Search for the cell housing the specified text and yield its [x, y] center coordinate. 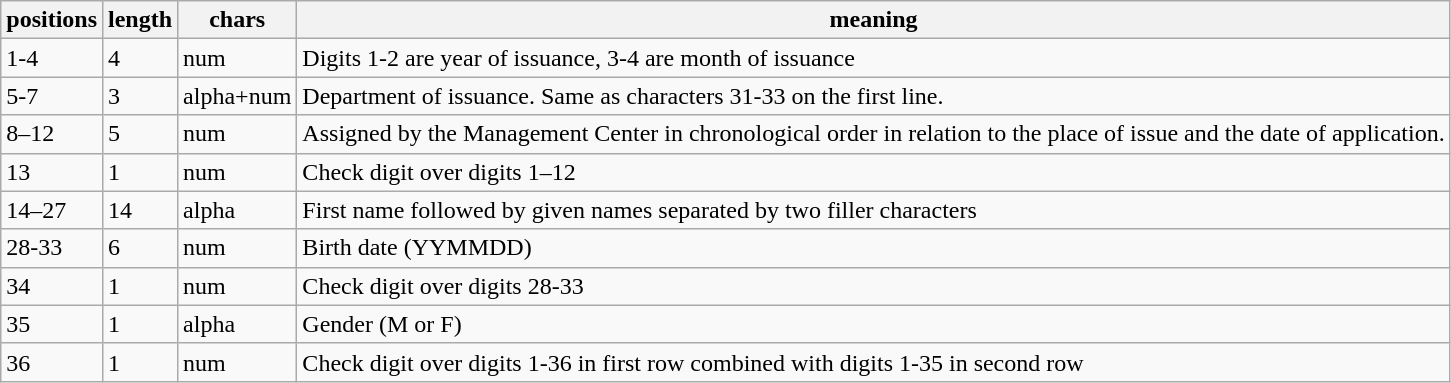
Assigned by the Management Center in chronological order in relation to the place of issue and the date of application. [874, 134]
8–12 [52, 134]
14–27 [52, 210]
Gender (M or F) [874, 324]
positions [52, 20]
Check digit over digits 1-36 in first row combined with digits 1-35 in second row [874, 362]
34 [52, 286]
5-7 [52, 96]
First name followed by given names separated by two filler characters [874, 210]
Check digit over digits 28-33 [874, 286]
length [140, 20]
5 [140, 134]
6 [140, 248]
Check digit over digits 1–12 [874, 172]
3 [140, 96]
13 [52, 172]
14 [140, 210]
35 [52, 324]
1-4 [52, 58]
chars [238, 20]
Digits 1-2 are year of issuance, 3-4 are month of issuance [874, 58]
4 [140, 58]
alpha+num [238, 96]
36 [52, 362]
Birth date (YYMMDD) [874, 248]
28-33 [52, 248]
meaning [874, 20]
Department of issuance. Same as characters 31-33 on the first line. [874, 96]
